Capture the cell that displays the provided text and extract its [x, y] central coordinate. 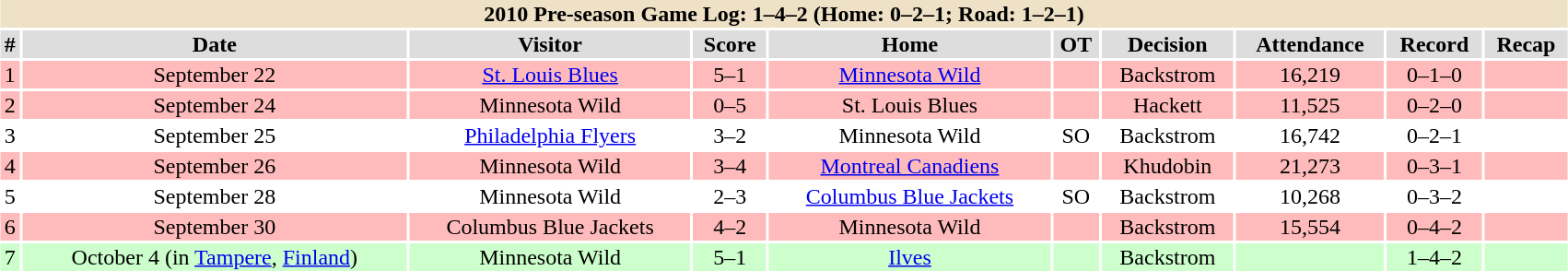
Philadelphia Flyers [551, 135]
September 28 [215, 196]
4–2 [730, 227]
September 24 [215, 105]
Home [910, 44]
2–3 [730, 196]
0–1–0 [1434, 75]
0–4–2 [1434, 227]
September 22 [215, 75]
Decision [1168, 44]
10,268 [1310, 196]
4 [10, 166]
2 [10, 105]
0–2–0 [1434, 105]
3–4 [730, 166]
7 [10, 257]
5 [10, 196]
0–5 [730, 105]
September 25 [215, 135]
21,273 [1310, 166]
0–3–2 [1434, 196]
Score [730, 44]
2010 Pre-season Game Log: 1–4–2 (Home: 0–2–1; Road: 1–2–1) [784, 14]
September 30 [215, 227]
Recap [1526, 44]
1 [10, 75]
Attendance [1310, 44]
Date [215, 44]
Visitor [551, 44]
16,742 [1310, 135]
1–4–2 [1434, 257]
15,554 [1310, 227]
3–2 [730, 135]
September 26 [215, 166]
OT [1076, 44]
# [10, 44]
0–3–1 [1434, 166]
Montreal Canadiens [910, 166]
11,525 [1310, 105]
Khudobin [1168, 166]
16,219 [1310, 75]
Hackett [1168, 105]
Ilves [910, 257]
Record [1434, 44]
October 4 (in Tampere, Finland) [215, 257]
0–2–1 [1434, 135]
3 [10, 135]
6 [10, 227]
